Output the (X, Y) coordinate of the center of the cell containing the given text.  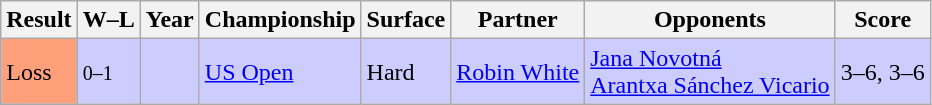
Result (39, 20)
Surface (406, 20)
Championship (280, 20)
Jana Novotná Arantxa Sánchez Vicario (710, 72)
Year (170, 20)
W–L (108, 20)
Robin White (518, 72)
0–1 (108, 72)
Loss (39, 72)
Hard (406, 72)
Opponents (710, 20)
3–6, 3–6 (882, 72)
US Open (280, 72)
Score (882, 20)
Partner (518, 20)
